Provide the [X, Y] coordinate of the cell's center where the given text is located.  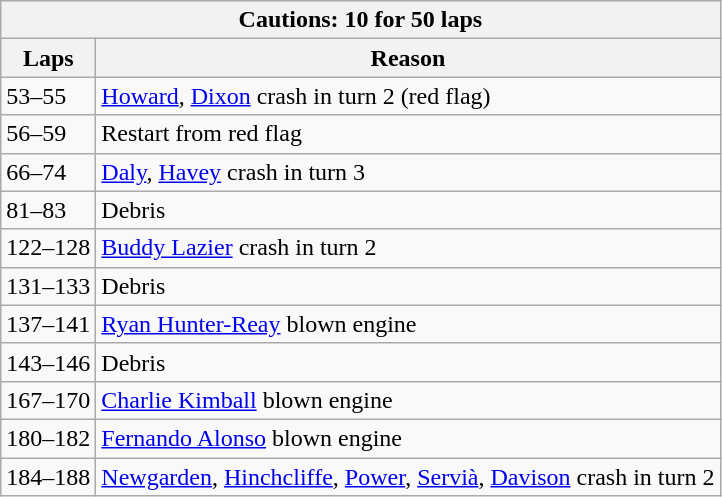
Fernando Alonso blown engine [408, 438]
Buddy Lazier crash in turn 2 [408, 248]
81–83 [48, 210]
Cautions: 10 for 50 laps [360, 20]
122–128 [48, 248]
56–59 [48, 134]
Howard, Dixon crash in turn 2 (red flag) [408, 96]
Ryan Hunter-Reay blown engine [408, 324]
137–141 [48, 324]
Laps [48, 58]
Reason [408, 58]
184–188 [48, 477]
180–182 [48, 438]
53–55 [48, 96]
Charlie Kimball blown engine [408, 400]
Daly, Havey crash in turn 3 [408, 172]
66–74 [48, 172]
131–133 [48, 286]
143–146 [48, 362]
167–170 [48, 400]
Restart from red flag [408, 134]
Newgarden, Hinchcliffe, Power, Servià, Davison crash in turn 2 [408, 477]
